Scan for the cell matching the given text and deliver its [X, Y] coordinate at center. 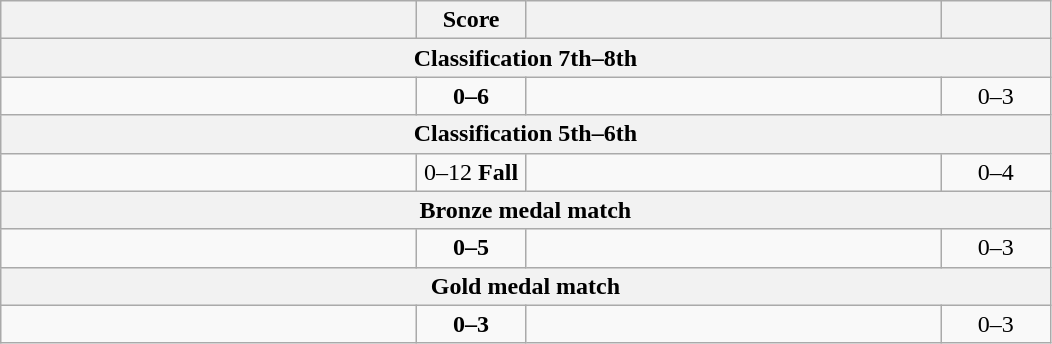
Classification 7th–8th [526, 58]
Classification 5th–6th [526, 134]
0–4 [996, 172]
Gold medal match [526, 286]
Bronze medal match [526, 210]
Score [472, 20]
0–5 [472, 248]
0–12 Fall [472, 172]
0–6 [472, 96]
